Provide the [X, Y] coordinate of the cell's center where the given text is located.  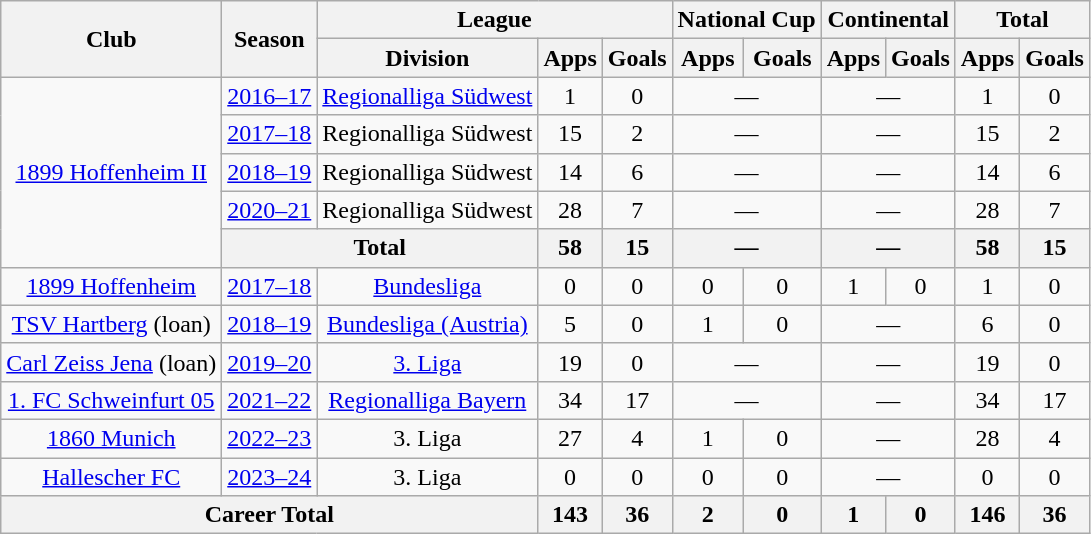
Bundesliga (Austria) [428, 324]
1899 Hoffenheim II [112, 172]
Club [112, 39]
Carl Zeiss Jena (loan) [112, 362]
2016–17 [270, 96]
2019–20 [270, 362]
1899 Hoffenheim [112, 286]
Bundesliga [428, 286]
Regionalliga Bayern [428, 400]
27 [570, 438]
Continental [888, 20]
5 [570, 324]
League [494, 20]
Career Total [270, 515]
2023–24 [270, 477]
1860 Munich [112, 438]
1. FC Schweinfurt 05 [112, 400]
2020–21 [270, 210]
2021–22 [270, 400]
146 [987, 515]
Hallescher FC [112, 477]
National Cup [746, 20]
TSV Hartberg (loan) [112, 324]
2022–23 [270, 438]
143 [570, 515]
Division [428, 58]
Season [270, 39]
